Pinpoint the cell where the given text exists, returning its [x, y] midpoint coordinate. 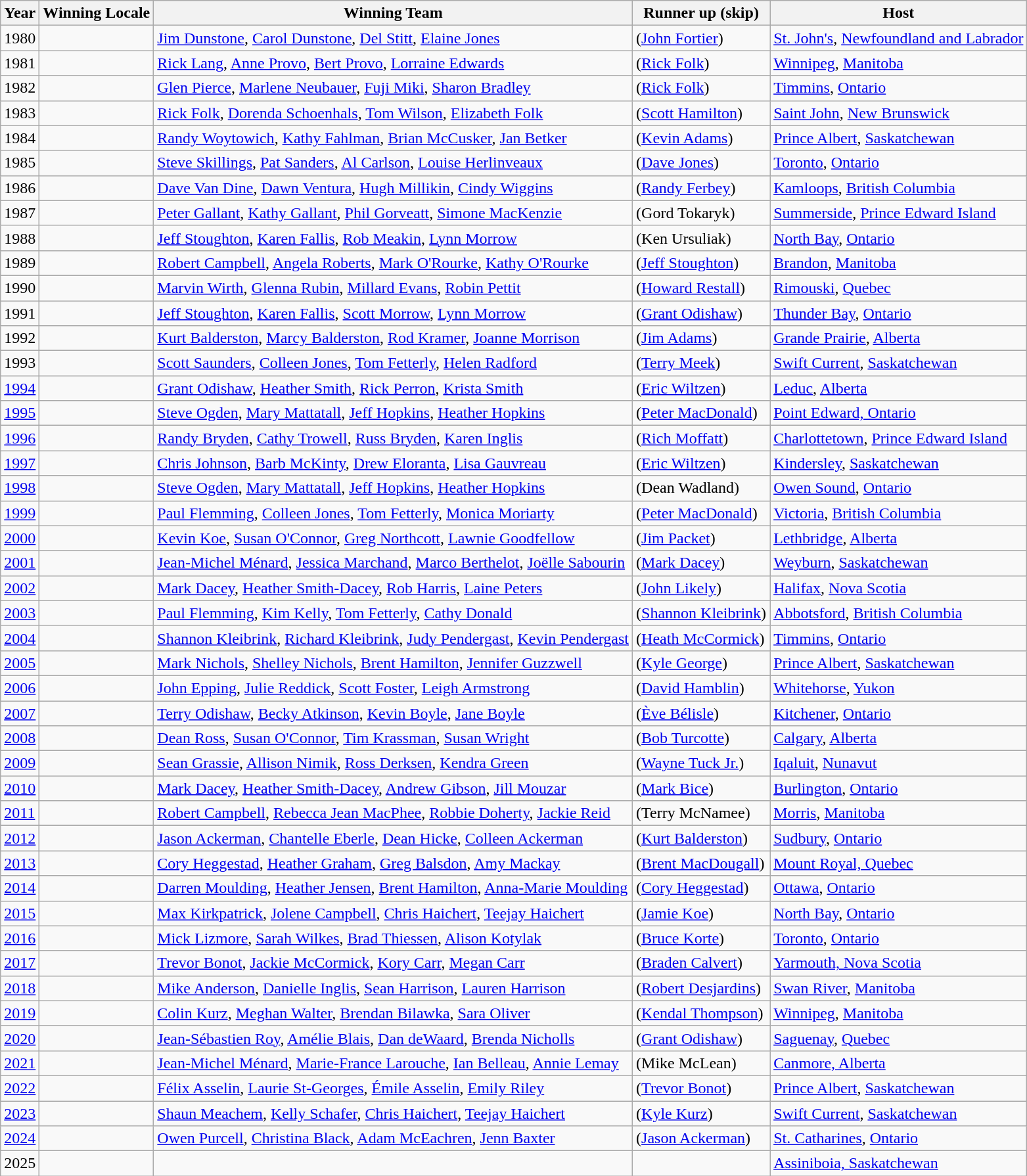
Charlottetown, Prince Edward Island [899, 438]
Robert Campbell, Rebecca Jean MacPhee, Robbie Doherty, Jackie Reid [393, 813]
Burlington, Ontario [899, 788]
Saint John, New Brunswick [899, 113]
2022 [20, 1088]
Rick Folk, Dorenda Schoenhals, Tom Wilson, Elizabeth Folk [393, 113]
(Robert Desjardins) [702, 988]
Point Edward, Ontario [899, 413]
Jean-Michel Ménard, Jessica Marchand, Marco Berthelot, Joëlle Sabourin [393, 563]
Kurt Balderston, Marcy Balderston, Rod Kramer, Joanne Morrison [393, 338]
2006 [20, 688]
Assiniboia, Saskatchewan [899, 1164]
(Scott Hamilton) [702, 113]
Abbotsford, British Columbia [899, 613]
(Terry McNamee) [702, 813]
Mick Lizmore, Sarah Wilkes, Brad Thiessen, Alison Kotylak [393, 938]
Whitehorse, Yukon [899, 688]
Jim Dunstone, Carol Dunstone, Del Stitt, Elaine Jones [393, 38]
1996 [20, 438]
Summerside, Prince Edward Island [899, 213]
Rimouski, Quebec [899, 288]
Leduc, Alberta [899, 388]
(Randy Ferbey) [702, 188]
(Kendal Thompson) [702, 1013]
Brandon, Manitoba [899, 263]
1981 [20, 63]
Victoria, British Columbia [899, 513]
(Jim Adams) [702, 338]
(Ève Bélisle) [702, 713]
2024 [20, 1139]
(Terry Meek) [702, 363]
Host [899, 13]
Yarmouth, Nova Scotia [899, 963]
Canmore, Alberta [899, 1063]
Saguenay, Quebec [899, 1038]
(Kevin Adams) [702, 138]
1991 [20, 313]
(John Fortier) [702, 38]
2011 [20, 813]
1982 [20, 88]
Iqaluit, Nunavut [899, 763]
Kindersley, Saskatchewan [899, 463]
Mark Nichols, Shelley Nichols, Brent Hamilton, Jennifer Guzzwell [393, 663]
(Bruce Korte) [702, 938]
(Kurt Balderston) [702, 838]
1989 [20, 263]
Max Kirkpatrick, Jolene Campbell, Chris Haichert, Teejay Haichert [393, 913]
Trevor Bonot, Jackie McCormick, Kory Carr, Megan Carr [393, 963]
(Jeff Stoughton) [702, 263]
(Wayne Tuck Jr.) [702, 763]
Mark Dacey, Heather Smith-Dacey, Andrew Gibson, Jill Mouzar [393, 788]
(Kyle Kurz) [702, 1114]
(Cory Heggestad) [702, 888]
Jean-Michel Ménard, Marie-France Larouche, Ian Belleau, Annie Lemay [393, 1063]
2021 [20, 1063]
Paul Flemming, Kim Kelly, Tom Fetterly, Cathy Donald [393, 613]
Cory Heggestad, Heather Graham, Greg Balsdon, Amy Mackay [393, 863]
2019 [20, 1013]
1993 [20, 363]
(John Likely) [702, 588]
2020 [20, 1038]
Calgary, Alberta [899, 738]
1986 [20, 188]
Shannon Kleibrink, Richard Kleibrink, Judy Pendergast, Kevin Pendergast [393, 638]
Winning Locale [97, 13]
(Dave Jones) [702, 163]
(Bob Turcotte) [702, 738]
1990 [20, 288]
Owen Sound, Ontario [899, 488]
(Heath McCormick) [702, 638]
1983 [20, 113]
Glen Pierce, Marlene Neubauer, Fuji Miki, Sharon Bradley [393, 88]
Terry Odishaw, Becky Atkinson, Kevin Boyle, Jane Boyle [393, 713]
(Ken Ursuliak) [702, 238]
Halifax, Nova Scotia [899, 588]
1999 [20, 513]
(Jason Ackerman) [702, 1139]
Félix Asselin, Laurie St-Georges, Émile Asselin, Emily Riley [393, 1088]
2012 [20, 838]
Mike Anderson, Danielle Inglis, Sean Harrison, Lauren Harrison [393, 988]
1987 [20, 213]
Marvin Wirth, Glenna Rubin, Millard Evans, Robin Pettit [393, 288]
(Jamie Koe) [702, 913]
Darren Moulding, Heather Jensen, Brent Hamilton, Anna-Marie Moulding [393, 888]
Chris Johnson, Barb McKinty, Drew Eloranta, Lisa Gauvreau [393, 463]
Mark Dacey, Heather Smith-Dacey, Rob Harris, Laine Peters [393, 588]
(Shannon Kleibrink) [702, 613]
Kevin Koe, Susan O'Connor, Greg Northcott, Lawnie Goodfellow [393, 538]
Sudbury, Ontario [899, 838]
Morris, Manitoba [899, 813]
2023 [20, 1114]
Jason Ackerman, Chantelle Eberle, Dean Hicke, Colleen Ackerman [393, 838]
2000 [20, 538]
(David Hamblin) [702, 688]
Shaun Meachem, Kelly Schafer, Chris Haichert, Teejay Haichert [393, 1114]
2025 [20, 1164]
2018 [20, 988]
Randy Woytowich, Kathy Fahlman, Brian McCusker, Jan Betker [393, 138]
(Jim Packet) [702, 538]
2015 [20, 913]
2002 [20, 588]
(Mark Bice) [702, 788]
2010 [20, 788]
Colin Kurz, Meghan Walter, Brendan Bilawka, Sara Oliver [393, 1013]
1980 [20, 38]
Grande Prairie, Alberta [899, 338]
2009 [20, 763]
1985 [20, 163]
(Dean Wadland) [702, 488]
2005 [20, 663]
Owen Purcell, Christina Black, Adam McEachren, Jenn Baxter [393, 1139]
Year [20, 13]
Winning Team [393, 13]
(Trevor Bonot) [702, 1088]
St. John's, Newfoundland and Labrador [899, 38]
Jeff Stoughton, Karen Fallis, Scott Morrow, Lynn Morrow [393, 313]
2004 [20, 638]
1994 [20, 388]
1984 [20, 138]
Kitchener, Ontario [899, 713]
2003 [20, 613]
Ottawa, Ontario [899, 888]
(Mike McLean) [702, 1063]
Jean-Sébastien Roy, Amélie Blais, Dan deWaard, Brenda Nicholls [393, 1038]
Dave Van Dine, Dawn Ventura, Hugh Millikin, Cindy Wiggins [393, 188]
Randy Bryden, Cathy Trowell, Russ Bryden, Karen Inglis [393, 438]
Scott Saunders, Colleen Jones, Tom Fetterly, Helen Radford [393, 363]
Paul Flemming, Colleen Jones, Tom Fetterly, Monica Moriarty [393, 513]
(Mark Dacey) [702, 563]
(Kyle George) [702, 663]
Peter Gallant, Kathy Gallant, Phil Gorveatt, Simone MacKenzie [393, 213]
1992 [20, 338]
Grant Odishaw, Heather Smith, Rick Perron, Krista Smith [393, 388]
Lethbridge, Alberta [899, 538]
Kamloops, British Columbia [899, 188]
Sean Grassie, Allison Nimik, Ross Derksen, Kendra Green [393, 763]
Swan River, Manitoba [899, 988]
2016 [20, 938]
(Howard Restall) [702, 288]
(Braden Calvert) [702, 963]
Thunder Bay, Ontario [899, 313]
2008 [20, 738]
1997 [20, 463]
2017 [20, 963]
John Epping, Julie Reddick, Scott Foster, Leigh Armstrong [393, 688]
Runner up (skip) [702, 13]
2013 [20, 863]
St. Catharines, Ontario [899, 1139]
2014 [20, 888]
Jeff Stoughton, Karen Fallis, Rob Meakin, Lynn Morrow [393, 238]
Mount Royal, Quebec [899, 863]
2001 [20, 563]
(Gord Tokaryk) [702, 213]
Weyburn, Saskatchewan [899, 563]
Robert Campbell, Angela Roberts, Mark O'Rourke, Kathy O'Rourke [393, 263]
Rick Lang, Anne Provo, Bert Provo, Lorraine Edwards [393, 63]
1988 [20, 238]
Steve Skillings, Pat Sanders, Al Carlson, Louise Herlinveaux [393, 163]
Dean Ross, Susan O'Connor, Tim Krassman, Susan Wright [393, 738]
1995 [20, 413]
1998 [20, 488]
(Rich Moffatt) [702, 438]
2007 [20, 713]
(Brent MacDougall) [702, 863]
